Identify which cell holds the provided text, then report its (X, Y) central coordinate. 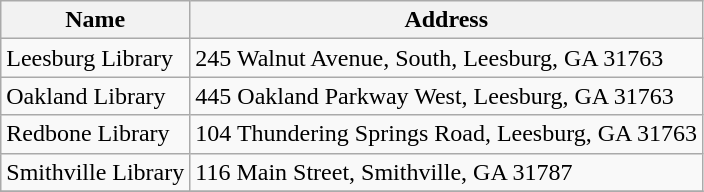
104 Thundering Springs Road, Leesburg, GA 31763 (446, 134)
Name (96, 20)
445 Oakland Parkway West, Leesburg, GA 31763 (446, 96)
Smithville Library (96, 172)
Redbone Library (96, 134)
Leesburg Library (96, 58)
245 Walnut Avenue, South, Leesburg, GA 31763 (446, 58)
116 Main Street, Smithville, GA 31787 (446, 172)
Oakland Library (96, 96)
Address (446, 20)
